Output the (x, y) coordinate of the center of the cell containing the given text.  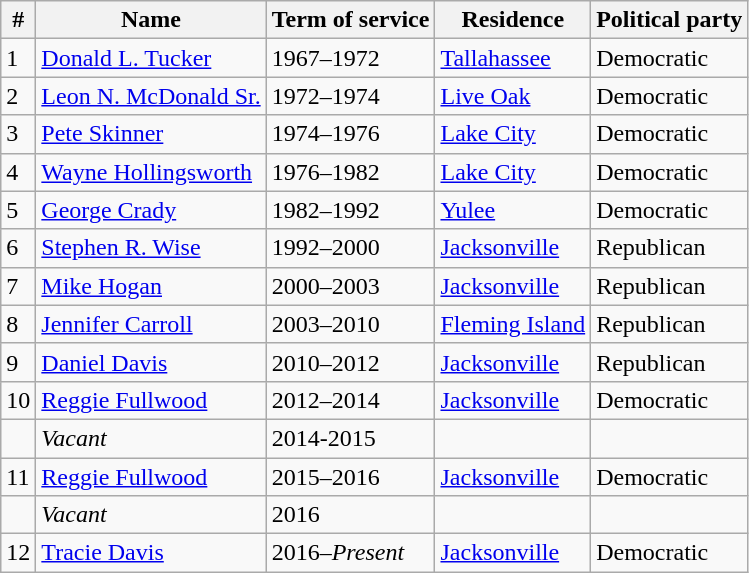
Donald L. Tucker (151, 58)
2000–2003 (350, 286)
Residence (513, 20)
1967–1972 (350, 58)
1992–2000 (350, 248)
Wayne Hollingsworth (151, 172)
8 (18, 324)
7 (18, 286)
Live Oak (513, 96)
1982–1992 (350, 210)
Yulee (513, 210)
Political party (670, 20)
2010–2012 (350, 362)
Mike Hogan (151, 286)
2015–2016 (350, 477)
Stephen R. Wise (151, 248)
11 (18, 477)
1974–1976 (350, 134)
4 (18, 172)
Leon N. McDonald Sr. (151, 96)
Fleming Island (513, 324)
Jennifer Carroll (151, 324)
Tracie Davis (151, 553)
2016–Present (350, 553)
Daniel Davis (151, 362)
2003–2010 (350, 324)
George Crady (151, 210)
1976–1982 (350, 172)
3 (18, 134)
12 (18, 553)
Name (151, 20)
2014-2015 (350, 438)
Tallahassee (513, 58)
Term of service (350, 20)
5 (18, 210)
10 (18, 400)
6 (18, 248)
2016 (350, 515)
9 (18, 362)
1 (18, 58)
1972–1974 (350, 96)
2 (18, 96)
2012–2014 (350, 400)
# (18, 20)
Pete Skinner (151, 134)
